Determine the (x, y) coordinate at the center of the cell enclosing the given text.  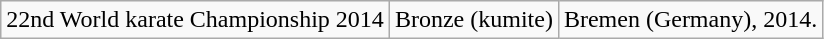
Bremen (Germany), 2014. (690, 20)
Bronze (kumite) (474, 20)
22nd World karate Championship 2014 (196, 20)
